Identify which cell holds the provided text, then report its (x, y) central coordinate. 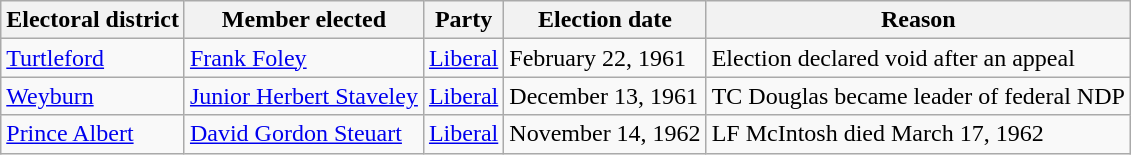
Election date (605, 20)
David Gordon Steuart (304, 134)
Reason (918, 20)
Junior Herbert Staveley (304, 96)
Party (463, 20)
December 13, 1961 (605, 96)
Turtleford (93, 58)
TC Douglas became leader of federal NDP (918, 96)
Electoral district (93, 20)
Member elected (304, 20)
Frank Foley (304, 58)
Election declared void after an appeal (918, 58)
Weyburn (93, 96)
November 14, 1962 (605, 134)
Prince Albert (93, 134)
February 22, 1961 (605, 58)
LF McIntosh died March 17, 1962 (918, 134)
